Return (X, Y) of the center of cell containing provided text 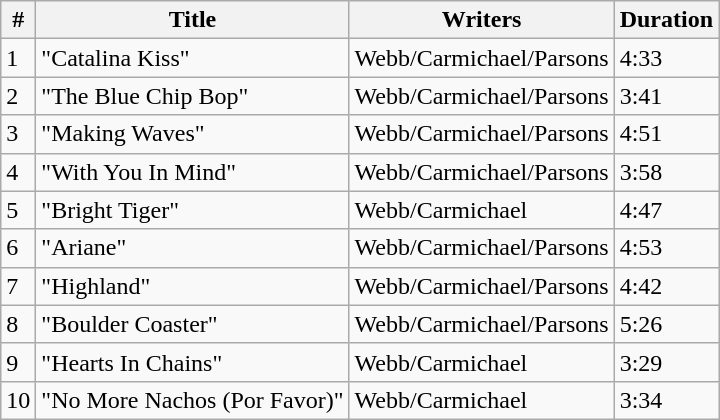
7 (18, 286)
"Hearts In Chains" (192, 362)
5 (18, 210)
"Boulder Coaster" (192, 324)
Duration (666, 20)
8 (18, 324)
6 (18, 248)
3:34 (666, 400)
2 (18, 96)
4 (18, 172)
4:53 (666, 248)
"With You In Mind" (192, 172)
4:47 (666, 210)
"No More Nachos (Por Favor)" (192, 400)
3:29 (666, 362)
"Catalina Kiss" (192, 58)
3:41 (666, 96)
Title (192, 20)
"Highland" (192, 286)
"Bright Tiger" (192, 210)
"Ariane" (192, 248)
10 (18, 400)
5:26 (666, 324)
9 (18, 362)
"Making Waves" (192, 134)
4:51 (666, 134)
# (18, 20)
"The Blue Chip Bop" (192, 96)
4:42 (666, 286)
4:33 (666, 58)
1 (18, 58)
3:58 (666, 172)
3 (18, 134)
Writers (482, 20)
